From the cell containing the given text, extract its center point as (X, Y) coordinate. 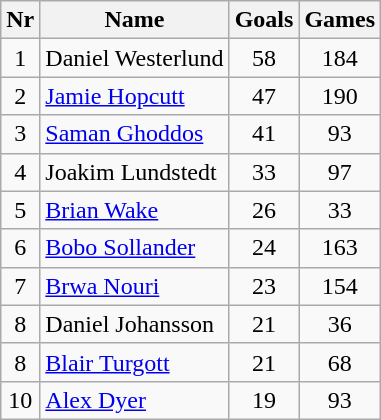
6 (20, 248)
23 (264, 286)
41 (264, 134)
Name (134, 20)
58 (264, 58)
163 (340, 248)
3 (20, 134)
2 (20, 96)
24 (264, 248)
26 (264, 210)
10 (20, 400)
Brwa Nouri (134, 286)
Nr (20, 20)
1 (20, 58)
Joakim Lundstedt (134, 172)
Games (340, 20)
Daniel Westerlund (134, 58)
Goals (264, 20)
Brian Wake (134, 210)
36 (340, 324)
Alex Dyer (134, 400)
Blair Turgott (134, 362)
Bobo Sollander (134, 248)
5 (20, 210)
Jamie Hopcutt (134, 96)
97 (340, 172)
Saman Ghoddos (134, 134)
47 (264, 96)
4 (20, 172)
7 (20, 286)
190 (340, 96)
68 (340, 362)
154 (340, 286)
Daniel Johansson (134, 324)
184 (340, 58)
19 (264, 400)
